Locate the cell with the specified text and output its (x, y) center coordinate. 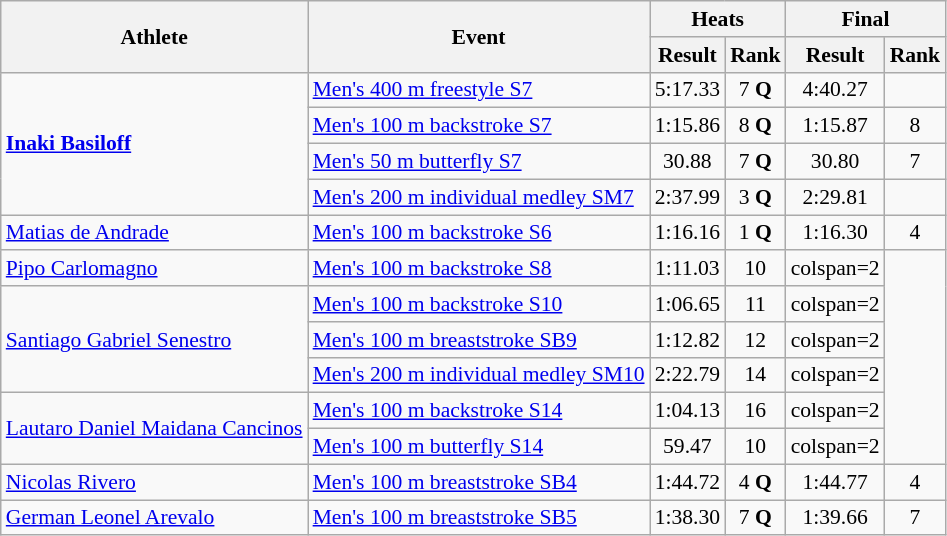
Pipo Carlomagno (154, 269)
Men's 100 m backstroke S6 (479, 233)
1:16.16 (688, 233)
14 (756, 375)
1:11.03 (688, 269)
Men's 100 m backstroke S14 (479, 411)
30.88 (688, 162)
Men's 100 m breaststroke SB5 (479, 518)
Men's 100 m breaststroke SB4 (479, 482)
2:22.79 (688, 375)
Matias de Andrade (154, 233)
5:17.33 (688, 90)
8 (916, 126)
Nicolas Rivero (154, 482)
1:15.87 (836, 126)
Inaki Basiloff (154, 143)
Event (479, 36)
Men's 50 m butterfly S7 (479, 162)
8 Q (756, 126)
1:44.77 (836, 482)
1:44.72 (688, 482)
Athlete (154, 36)
1 Q (756, 233)
1:38.30 (688, 518)
Final (866, 19)
Men's 100 m backstroke S7 (479, 126)
1:15.86 (688, 126)
4 Q (756, 482)
12 (756, 340)
59.47 (688, 447)
1:16.30 (836, 233)
Men's 200 m individual medley SM7 (479, 197)
30.80 (836, 162)
Men's 100 m breaststroke SB9 (479, 340)
Heats (718, 19)
Men's 100 m backstroke S8 (479, 269)
Santiago Gabriel Senestro (154, 340)
Men's 100 m butterfly S14 (479, 447)
Men's 400 m freestyle S7 (479, 90)
Men's 200 m individual medley SM10 (479, 375)
11 (756, 304)
Lautaro Daniel Maidana Cancinos (154, 428)
1:39.66 (836, 518)
16 (756, 411)
2:37.99 (688, 197)
1:06.65 (688, 304)
1:04.13 (688, 411)
German Leonel Arevalo (154, 518)
Men's 100 m backstroke S10 (479, 304)
1:12.82 (688, 340)
3 Q (756, 197)
2:29.81 (836, 197)
4:40.27 (836, 90)
